Provide the (x, y) coordinate of the cell's center where the given text is located.  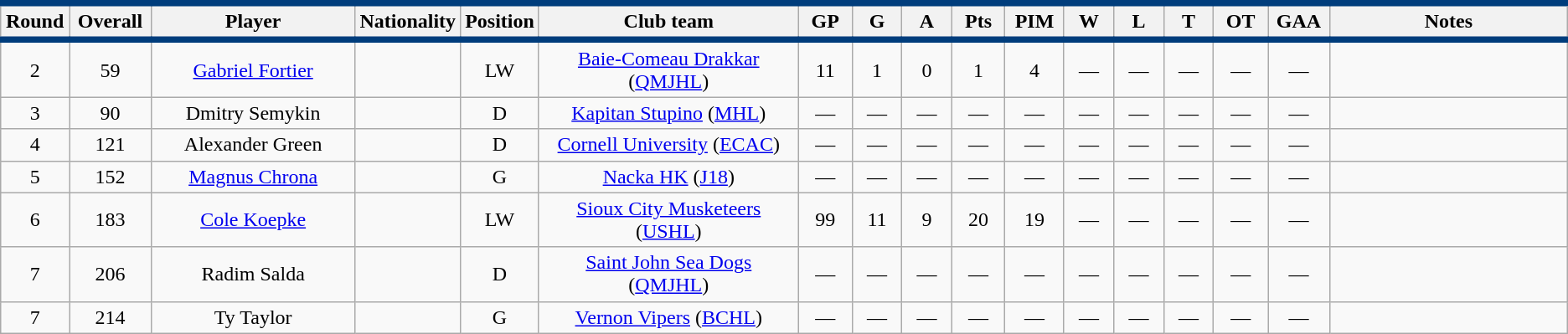
0 (927, 69)
T (1189, 22)
Magnus Chrona (253, 177)
GP (825, 22)
Round (35, 22)
Pts (978, 22)
Alexander Green (253, 145)
PIM (1035, 22)
2 (35, 69)
Kapitan Stupino (MHL) (668, 113)
Sioux City Musketeers (USHL) (668, 219)
90 (111, 113)
19 (1035, 219)
Position (500, 22)
99 (825, 219)
121 (111, 145)
20 (978, 219)
214 (111, 317)
59 (111, 69)
Player (253, 22)
Overall (111, 22)
OT (1241, 22)
Nacka HK (J18) (668, 177)
5 (35, 177)
183 (111, 219)
A (927, 22)
Saint John Sea Dogs (QMJHL) (668, 275)
Ty Taylor (253, 317)
Cornell University (ECAC) (668, 145)
Notes (1448, 22)
Club team (668, 22)
3 (35, 113)
Dmitry Semykin (253, 113)
152 (111, 177)
Cole Koepke (253, 219)
206 (111, 275)
W (1089, 22)
Vernon Vipers (BCHL) (668, 317)
9 (927, 219)
Gabriel Fortier (253, 69)
Baie-Comeau Drakkar (QMJHL) (668, 69)
6 (35, 219)
Nationality (408, 22)
Radim Salda (253, 275)
L (1139, 22)
GAA (1299, 22)
